For the text-containing cell, return its midpoint in (x, y) coordinate format. 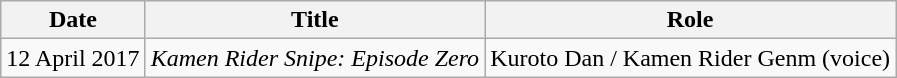
Title (314, 20)
12 April 2017 (73, 58)
Kamen Rider Snipe: Episode Zero (314, 58)
Date (73, 20)
Role (690, 20)
Kuroto Dan / Kamen Rider Genm (voice) (690, 58)
